Output the (x, y) coordinate of the center of the cell containing the given text.  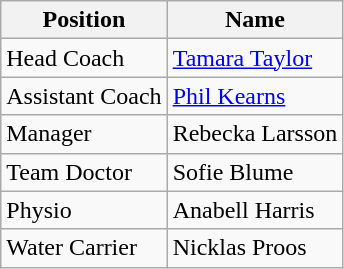
Name (255, 20)
Team Doctor (84, 172)
Rebecka Larsson (255, 134)
Position (84, 20)
Head Coach (84, 58)
Sofie Blume (255, 172)
Water Carrier (84, 248)
Manager (84, 134)
Assistant Coach (84, 96)
Tamara Taylor (255, 58)
Nicklas Proos (255, 248)
Physio (84, 210)
Anabell Harris (255, 210)
Phil Kearns (255, 96)
